Search for the cell housing the specified text and yield its (x, y) center coordinate. 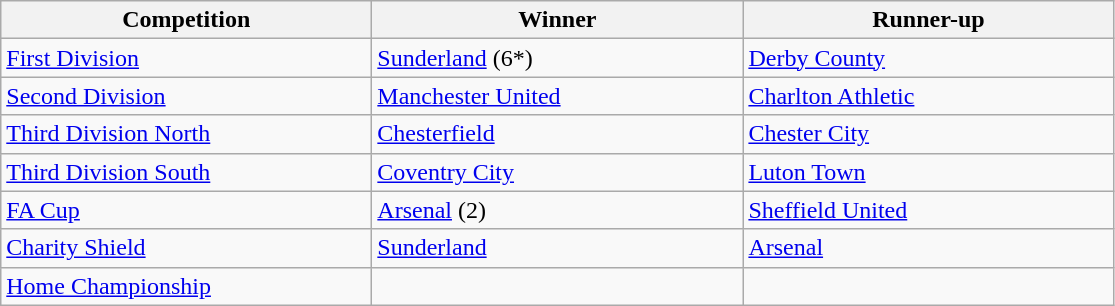
Winner (558, 20)
Luton Town (928, 172)
Manchester United (558, 96)
Coventry City (558, 172)
Third Division South (186, 172)
Third Division North (186, 134)
Sunderland (6*) (558, 58)
Home Championship (186, 286)
First Division (186, 58)
Charlton Athletic (928, 96)
Chesterfield (558, 134)
Second Division (186, 96)
Sunderland (558, 248)
Arsenal (2) (558, 210)
Runner-up (928, 20)
Sheffield United (928, 210)
Charity Shield (186, 248)
Derby County (928, 58)
Competition (186, 20)
Arsenal (928, 248)
FA Cup (186, 210)
Chester City (928, 134)
